Pinpoint the cell where the given text exists, returning its (X, Y) midpoint coordinate. 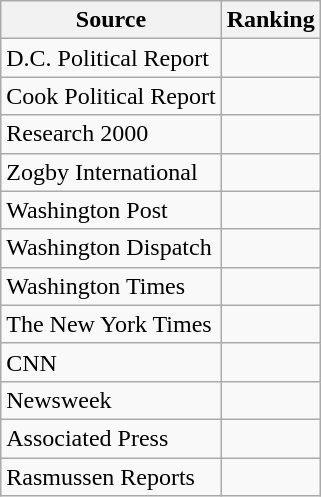
Washington Times (111, 286)
Research 2000 (111, 134)
Newsweek (111, 400)
Washington Post (111, 210)
Cook Political Report (111, 96)
CNN (111, 362)
Rasmussen Reports (111, 477)
Source (111, 20)
Washington Dispatch (111, 248)
Associated Press (111, 438)
Ranking (270, 20)
The New York Times (111, 324)
D.C. Political Report (111, 58)
Zogby International (111, 172)
